Extract the (x, y) coordinate from the center of the cell holding the provided text.  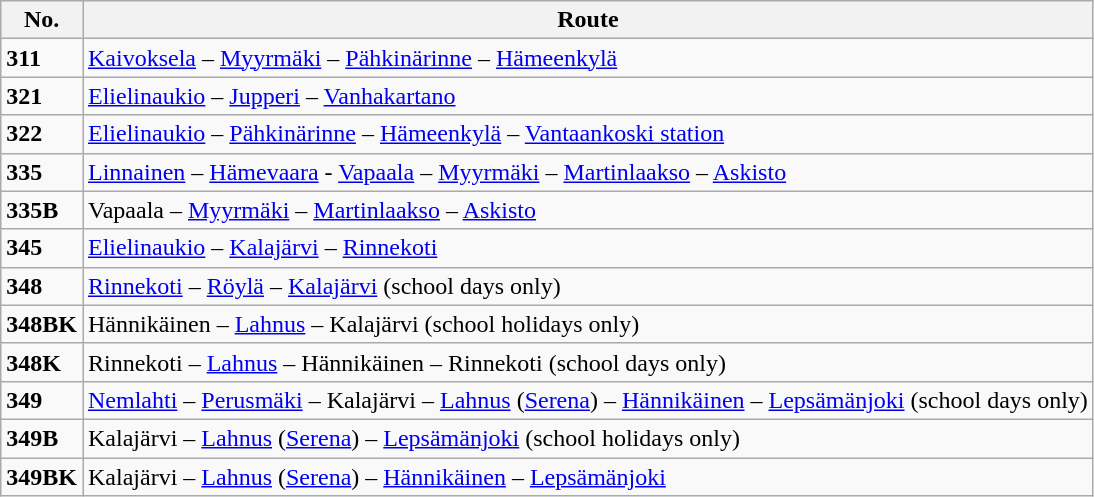
348K (42, 362)
Rinnekoti – Lahnus – Hännikäinen – Rinnekoti (school days only) (588, 362)
Kalajärvi – Lahnus (Serena) – Lepsämänjoki (school holidays only) (588, 438)
Kalajärvi – Lahnus (Serena) – Hännikäinen – Lepsämänjoki (588, 477)
348BK (42, 324)
Hännikäinen – Lahnus – Kalajärvi (school holidays only) (588, 324)
322 (42, 134)
335 (42, 172)
Rinnekoti – Röylä – Kalajärvi (school days only) (588, 286)
Vapaala – Myyrmäki – Martinlaakso – Askisto (588, 210)
348 (42, 286)
Linnainen – Hämevaara - Vapaala – Myyrmäki – Martinlaakso – Askisto (588, 172)
345 (42, 248)
321 (42, 96)
349 (42, 400)
Kaivoksela – Myyrmäki – Pähkinärinne – Hämeenkylä (588, 58)
Elielinaukio – Pähkinärinne – Hämeenkylä – Vantaankoski station (588, 134)
335B (42, 210)
Route (588, 20)
Nemlahti – Perusmäki – Kalajärvi – Lahnus (Serena) – Hännikäinen – Lepsämänjoki (school days only) (588, 400)
No. (42, 20)
349BK (42, 477)
Elielinaukio – Kalajärvi – Rinnekoti (588, 248)
311 (42, 58)
349B (42, 438)
Elielinaukio – Jupperi – Vanhakartano (588, 96)
